Capture the cell that displays the provided text and extract its [X, Y] central coordinate. 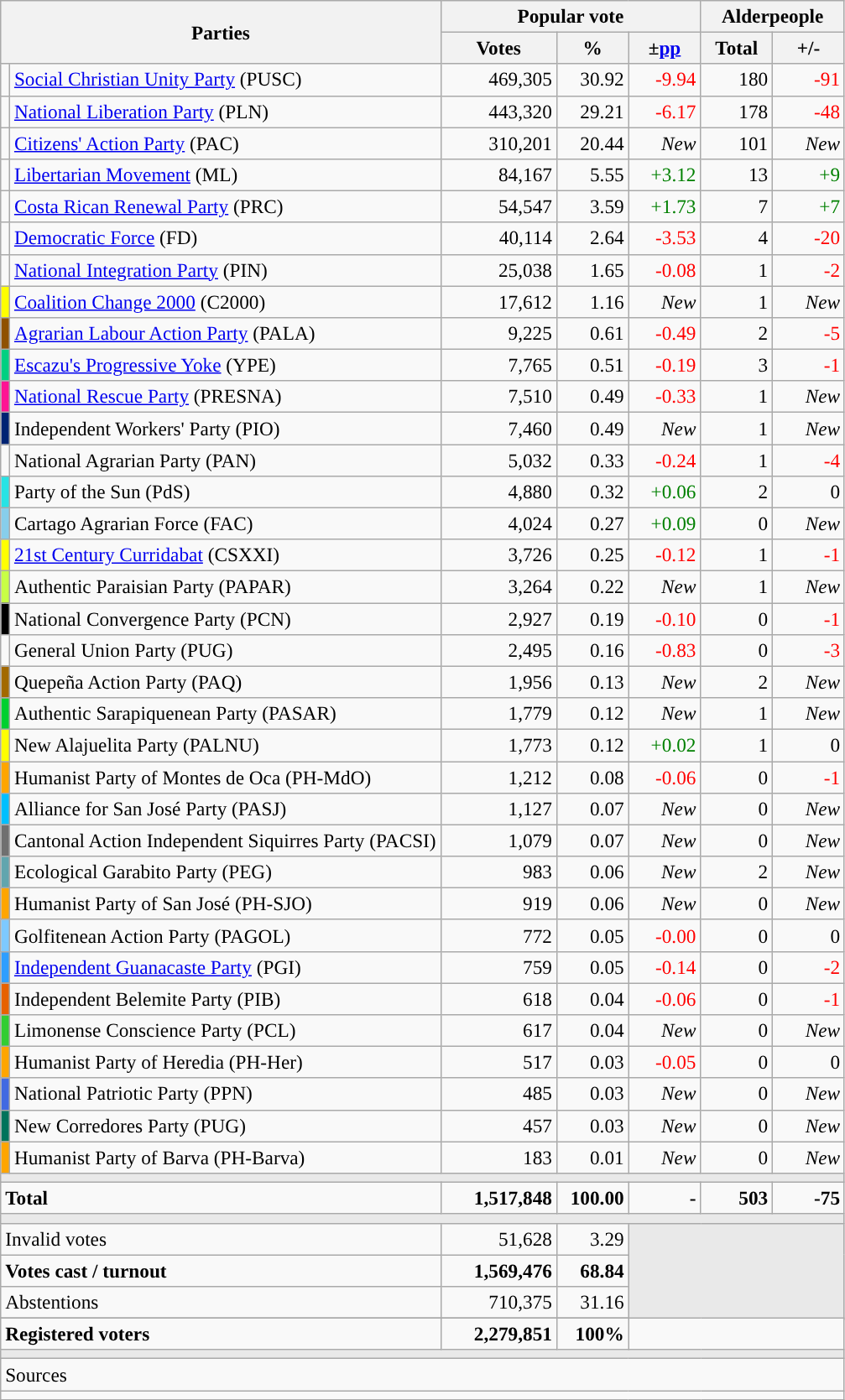
Independent Workers' Party (PIO) [225, 428]
2,495 [498, 650]
-91 [809, 80]
29.21 [592, 112]
Abstentions [221, 1302]
0.19 [592, 618]
Independent Guanacaste Party (PGI) [225, 967]
Democratic Force (FD) [225, 238]
2,927 [498, 618]
443,320 [498, 112]
7,765 [498, 365]
3,264 [498, 586]
2,279,851 [498, 1334]
0.61 [592, 333]
-0.49 [665, 333]
-48 [809, 112]
Humanist Party of Heredia (PH-Her) [225, 1062]
30.92 [592, 80]
919 [498, 903]
+9 [809, 174]
-3.53 [665, 238]
1.65 [592, 270]
-0.00 [665, 935]
54,547 [498, 206]
National Agrarian Party (PAN) [225, 460]
7 [737, 206]
485 [498, 1094]
Humanist Party of Barva (PH-Barva) [225, 1157]
Registered voters [221, 1334]
1,212 [498, 777]
Cartago Agrarian Force (FAC) [225, 523]
100% [592, 1334]
1,079 [498, 841]
±pp [665, 48]
-0.10 [665, 618]
New Alajuelita Party (PALNU) [225, 745]
-4 [809, 460]
7,460 [498, 428]
General Union Party (PUG) [225, 650]
Authentic Sarapiquenean Party (PASAR) [225, 713]
% [592, 48]
+/- [809, 48]
National Convergence Party (PCN) [225, 618]
0.22 [592, 586]
183 [498, 1157]
-3 [809, 650]
21st Century Curridabat (CSXXI) [225, 555]
Social Christian Unity Party (PUSC) [225, 80]
310,201 [498, 143]
Quepeña Action Party (PAQ) [225, 682]
+0.06 [665, 492]
40,114 [498, 238]
+3.12 [665, 174]
0.13 [592, 682]
178 [737, 112]
-5 [809, 333]
+0.02 [665, 745]
National Integration Party (PIN) [225, 270]
1,779 [498, 713]
180 [737, 80]
13 [737, 174]
618 [498, 998]
Independent Belemite Party (PIB) [225, 998]
3,726 [498, 555]
-20 [809, 238]
New Corredores Party (PUG) [225, 1126]
3.59 [592, 206]
National Patriotic Party (PPN) [225, 1094]
Invalid votes [221, 1239]
7,510 [498, 397]
983 [498, 872]
4 [737, 238]
17,612 [498, 301]
Sources [423, 1374]
5.55 [592, 174]
9,225 [498, 333]
772 [498, 935]
-9.94 [665, 80]
710,375 [498, 1302]
-0.12 [665, 555]
68.84 [592, 1270]
759 [498, 967]
0.27 [592, 523]
Ecological Garabito Party (PEG) [225, 872]
31.16 [592, 1302]
51,628 [498, 1239]
0.33 [592, 460]
457 [498, 1126]
Costa Rican Renewal Party (PRC) [225, 206]
517 [498, 1062]
Votes [498, 48]
Limonense Conscience Party (PCL) [225, 1030]
4,880 [498, 492]
1.16 [592, 301]
+0.09 [665, 523]
Party of the Sun (PdS) [225, 492]
Votes cast / turnout [221, 1270]
+7 [809, 206]
503 [737, 1198]
-0.08 [665, 270]
Parties [221, 32]
-0.19 [665, 365]
5,032 [498, 460]
Escazu's Progressive Yoke (YPE) [225, 365]
84,167 [498, 174]
4,024 [498, 523]
101 [737, 143]
Humanist Party of Montes de Oca (PH-MdO) [225, 777]
-0.33 [665, 397]
Cantonal Action Independent Siquirres Party (PACSI) [225, 841]
National Liberation Party (PLN) [225, 112]
0.25 [592, 555]
0.32 [592, 492]
Authentic Paraisian Party (PAPAR) [225, 586]
1,773 [498, 745]
1,127 [498, 809]
Coalition Change 2000 (C2000) [225, 301]
0.16 [592, 650]
3.29 [592, 1239]
469,305 [498, 80]
-6.17 [665, 112]
3 [737, 365]
Humanist Party of San José (PH-SJO) [225, 903]
Alliance for San José Party (PASJ) [225, 809]
Libertarian Movement (ML) [225, 174]
1,956 [498, 682]
-0.83 [665, 650]
0.51 [592, 365]
-75 [809, 1198]
0.08 [592, 777]
1,517,848 [498, 1198]
National Rescue Party (PRESNA) [225, 397]
+1.73 [665, 206]
2.64 [592, 238]
-0.05 [665, 1062]
Golfitenean Action Party (PAGOL) [225, 935]
-0.24 [665, 460]
25,038 [498, 270]
Popular vote [571, 16]
-0.14 [665, 967]
617 [498, 1030]
20.44 [592, 143]
- [665, 1198]
0.01 [592, 1157]
Agrarian Labour Action Party (PALA) [225, 333]
Alderpeople [773, 16]
Citizens' Action Party (PAC) [225, 143]
1,569,476 [498, 1270]
100.00 [592, 1198]
